Find where the given text appears and provide that cell's center as (x, y) coordinate. 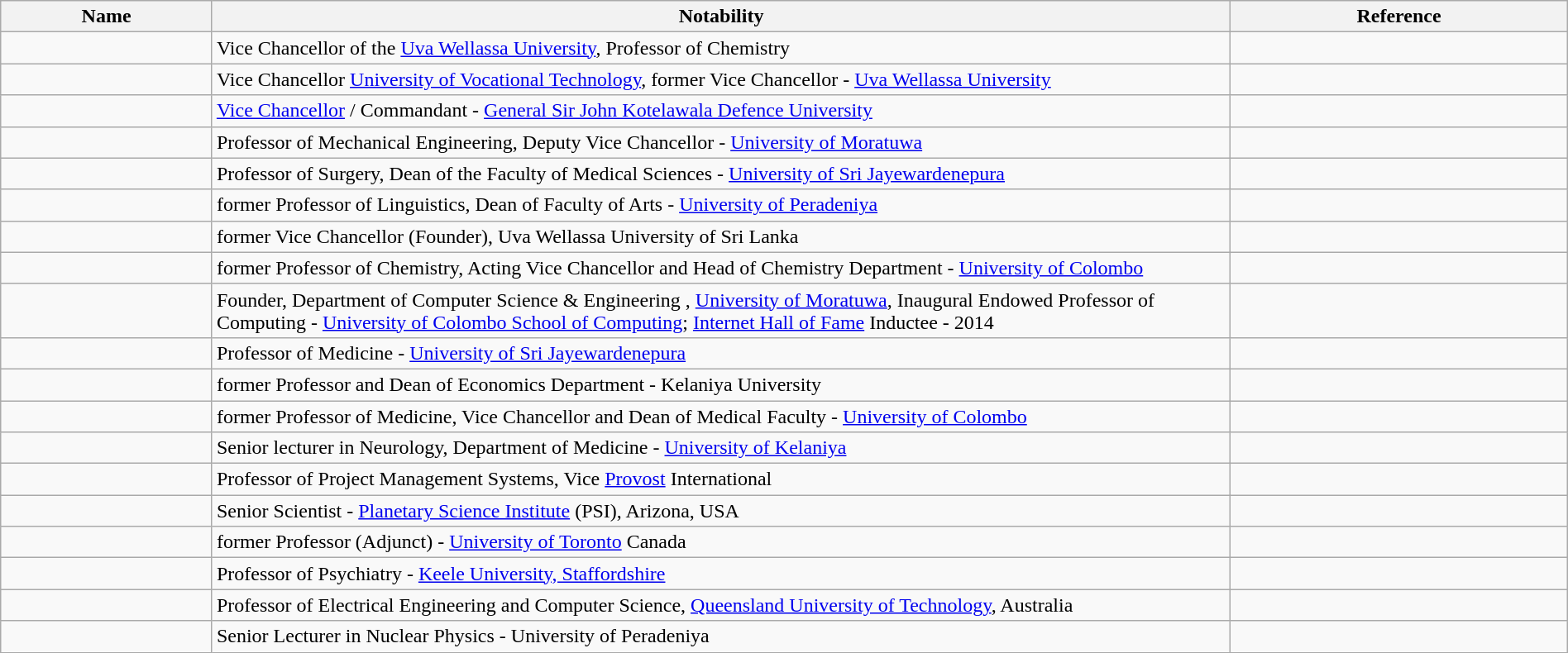
Vice Chancellor / Commandant - General Sir John Kotelawala Defence University (721, 111)
Senior lecturer in Neurology, Department of Medicine - University of Kelaniya (721, 448)
Professor of Medicine - University of Sri Jayewardenepura (721, 353)
Vice Chancellor of the Uva Wellassa University, Professor of Chemistry (721, 48)
Senior Scientist - Planetary Science Institute (PSI), Arizona, USA (721, 511)
Professor of Psychiatry - Keele University, Staffordshire (721, 574)
Name (107, 17)
Notability (721, 17)
Vice Chancellor University of Vocational Technology, former Vice Chancellor - Uva Wellassa University (721, 79)
Professor of Mechanical Engineering, Deputy Vice Chancellor - University of Moratuwa (721, 142)
Professor of Electrical Engineering and Computer Science, Queensland University of Technology, Australia (721, 605)
Senior Lecturer in Nuclear Physics - University of Peradeniya (721, 636)
Reference (1399, 17)
former Professor of Chemistry, Acting Vice Chancellor and Head of Chemistry Department - University of Colombo (721, 268)
former Professor of Medicine, Vice Chancellor and Dean of Medical Faculty - University of Colombo (721, 416)
Professor of Surgery, Dean of the Faculty of Medical Sciences - University of Sri Jayewardenepura (721, 174)
former Professor (Adjunct) - University of Toronto Canada (721, 542)
former Professor and Dean of Economics Department - Kelaniya University (721, 384)
Professor of Project Management Systems, Vice Provost International (721, 479)
former Vice Chancellor (Founder), Uva Wellassa University of Sri Lanka (721, 236)
former Professor of Linguistics, Dean of Faculty of Arts - University of Peradeniya (721, 205)
